Return (X, Y) of the center of cell containing provided text 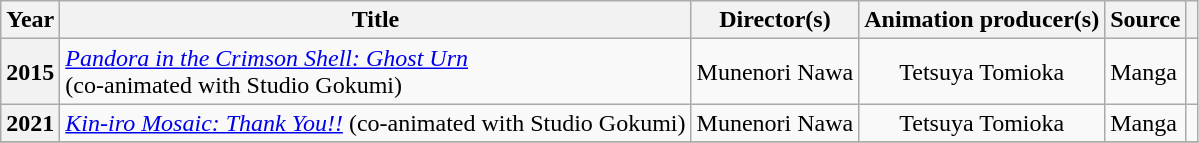
Kin-iro Mosaic: Thank You!! (co-animated with Studio Gokumi) (376, 123)
Animation producer(s) (982, 20)
Pandora in the Crimson Shell: Ghost Urn(co-animated with Studio Gokumi) (376, 72)
Title (376, 20)
2021 (30, 123)
Source (1146, 20)
2015 (30, 72)
Year (30, 20)
Director(s) (775, 20)
